Find where the given text appears and provide that cell's center as (x, y) coordinate. 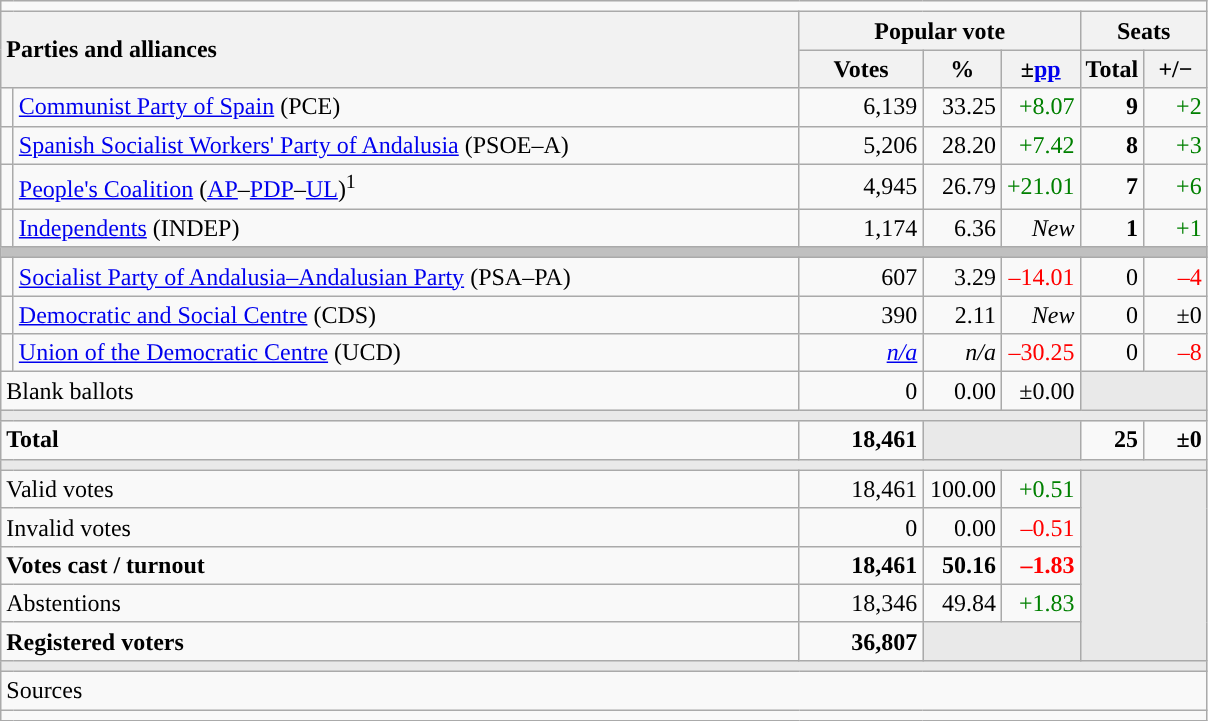
±0.00 (1040, 391)
607 (861, 277)
Popular vote (940, 31)
±pp (1040, 69)
–0.51 (1040, 527)
+/− (1176, 69)
6,139 (861, 107)
+3 (1176, 145)
33.25 (962, 107)
Votes (861, 69)
People's Coalition (AP–PDP–UL)1 (406, 186)
18,346 (861, 603)
–4 (1176, 277)
+6 (1176, 186)
Independents (INDEP) (406, 228)
Spanish Socialist Workers' Party of Andalusia (PSOE–A) (406, 145)
+21.01 (1040, 186)
8 (1112, 145)
4,945 (861, 186)
+7.42 (1040, 145)
–8 (1176, 353)
+8.07 (1040, 107)
2.11 (962, 315)
26.79 (962, 186)
28.20 (962, 145)
Parties and alliances (400, 50)
5,206 (861, 145)
Communist Party of Spain (PCE) (406, 107)
Sources (604, 691)
7 (1112, 186)
3.29 (962, 277)
Abstentions (400, 603)
Union of the Democratic Centre (UCD) (406, 353)
25 (1112, 440)
50.16 (962, 565)
1 (1112, 228)
–30.25 (1040, 353)
9 (1112, 107)
+2 (1176, 107)
Invalid votes (400, 527)
Registered voters (400, 641)
–1.83 (1040, 565)
Socialist Party of Andalusia–Andalusian Party (PSA–PA) (406, 277)
Valid votes (400, 489)
Blank ballots (400, 391)
% (962, 69)
6.36 (962, 228)
+0.51 (1040, 489)
Votes cast / turnout (400, 565)
Seats (1144, 31)
–14.01 (1040, 277)
100.00 (962, 489)
+1 (1176, 228)
Democratic and Social Centre (CDS) (406, 315)
+1.83 (1040, 603)
36,807 (861, 641)
390 (861, 315)
1,174 (861, 228)
49.84 (962, 603)
